Pinpoint the cell where the given text exists, returning its [X, Y] midpoint coordinate. 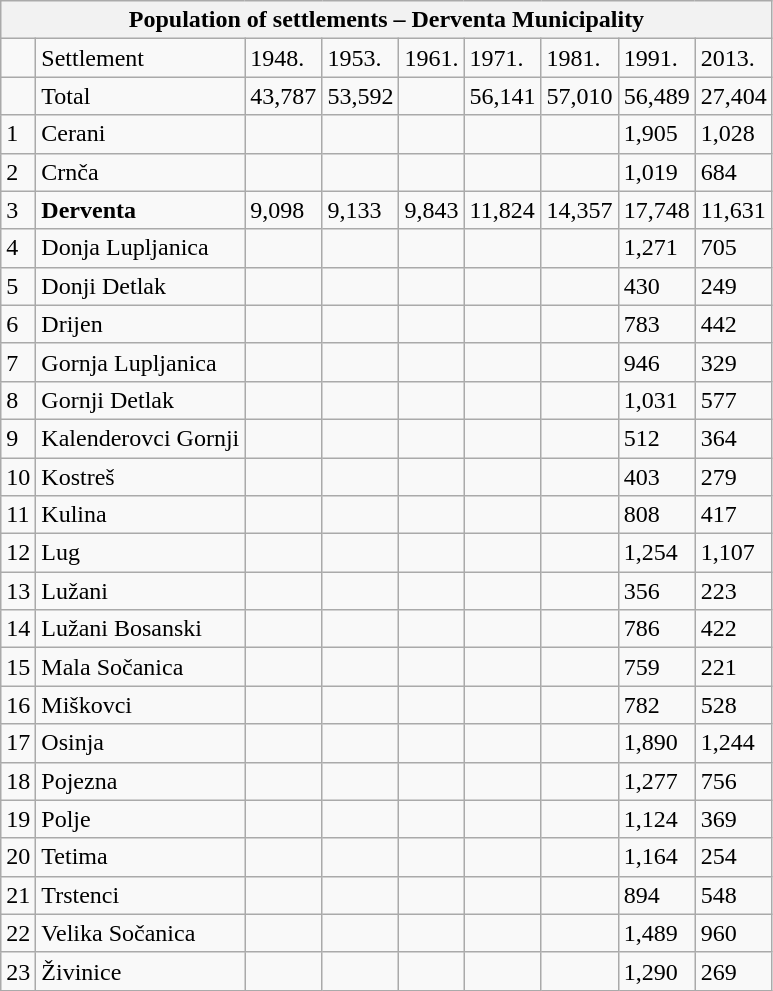
430 [656, 286]
Total [140, 96]
5 [18, 286]
17,748 [656, 210]
1,489 [656, 933]
16 [18, 705]
57,010 [580, 96]
254 [734, 857]
705 [734, 248]
11,631 [734, 210]
1971. [502, 58]
12 [18, 553]
808 [656, 515]
1948. [284, 58]
Kalenderovci Gornji [140, 438]
1961. [432, 58]
2013. [734, 58]
1 [18, 134]
Lužani [140, 591]
7 [18, 362]
Donja Lupljanica [140, 248]
Kostreš [140, 477]
22 [18, 933]
2 [18, 172]
11 [18, 515]
223 [734, 591]
17 [18, 743]
1,890 [656, 743]
403 [656, 477]
10 [18, 477]
221 [734, 667]
364 [734, 438]
3 [18, 210]
56,141 [502, 96]
Drijen [140, 324]
684 [734, 172]
1,254 [656, 553]
Polje [140, 819]
6 [18, 324]
782 [656, 705]
1953. [360, 58]
Gornja Lupljanica [140, 362]
269 [734, 971]
1,277 [656, 781]
21 [18, 895]
Derventa [140, 210]
Gornji Detlak [140, 400]
20 [18, 857]
Miškovci [140, 705]
9,843 [432, 210]
Population of settlements – Derventa Municipality [386, 20]
Velika Sočanica [140, 933]
1,290 [656, 971]
53,592 [360, 96]
1,244 [734, 743]
1,019 [656, 172]
19 [18, 819]
756 [734, 781]
Trstenci [140, 895]
Lužani Bosanski [140, 629]
Settlement [140, 58]
512 [656, 438]
759 [656, 667]
4 [18, 248]
Lug [140, 553]
Živinice [140, 971]
Kulina [140, 515]
14,357 [580, 210]
Donji Detlak [140, 286]
1,124 [656, 819]
1,164 [656, 857]
Mala Sočanica [140, 667]
Cerani [140, 134]
13 [18, 591]
1991. [656, 58]
249 [734, 286]
18 [18, 781]
1,107 [734, 553]
356 [656, 591]
577 [734, 400]
548 [734, 895]
1,271 [656, 248]
9,098 [284, 210]
8 [18, 400]
369 [734, 819]
279 [734, 477]
27,404 [734, 96]
946 [656, 362]
56,489 [656, 96]
43,787 [284, 96]
1,905 [656, 134]
9,133 [360, 210]
786 [656, 629]
Tetima [140, 857]
Osinja [140, 743]
23 [18, 971]
1,031 [656, 400]
14 [18, 629]
960 [734, 933]
528 [734, 705]
1,028 [734, 134]
894 [656, 895]
15 [18, 667]
417 [734, 515]
422 [734, 629]
Pojezna [140, 781]
442 [734, 324]
329 [734, 362]
1981. [580, 58]
9 [18, 438]
783 [656, 324]
11,824 [502, 210]
Crnča [140, 172]
